Detect which cell encompasses the target text, then output its [X, Y] center coordinate. 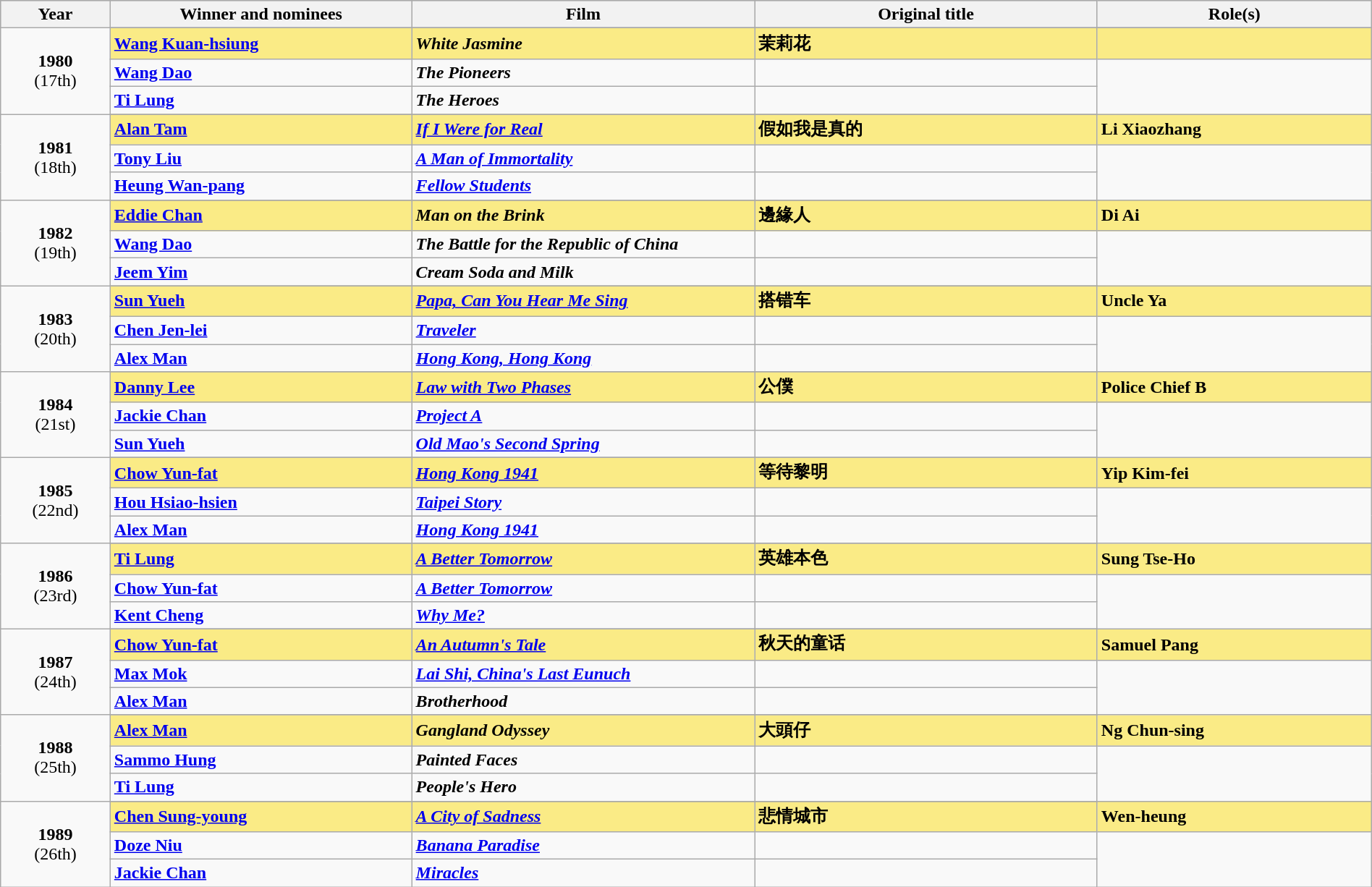
Samuel Pang [1235, 645]
Li Xiaozhang [1235, 130]
Miracles [583, 873]
茉莉花 [926, 43]
Original title [926, 14]
Heung Wan-pang [261, 186]
1989(26th) [56, 844]
Max Mok [261, 674]
公僕 [926, 388]
Police Chief B [1235, 388]
Man on the Brink [583, 216]
Old Mao's Second Spring [583, 443]
Uncle Ya [1235, 301]
People's Hero [583, 787]
搭错车 [926, 301]
Year [56, 14]
Ng Chun-sing [1235, 731]
Why Me? [583, 616]
Lai Shi, China's Last Eunuch [583, 674]
Doze Niu [261, 846]
1982(19th) [56, 243]
1988(25th) [56, 758]
Taipei Story [583, 502]
假如我是真的 [926, 130]
1986(23rd) [56, 586]
Banana Paradise [583, 846]
Sammo Hung [261, 760]
Brotherhood [583, 701]
1981(18th) [56, 158]
Danny Lee [261, 388]
秋天的童话 [926, 645]
Hong Kong, Hong Kong [583, 358]
Eddie Chan [261, 216]
悲情城市 [926, 816]
1984(21st) [56, 415]
英雄本色 [926, 559]
A City of Sadness [583, 816]
Wang Kuan-hsiung [261, 43]
Traveler [583, 330]
等待黎明 [926, 473]
Cream Soda and Milk [583, 272]
Yip Kim-fei [1235, 473]
Jeem Yim [261, 272]
Role(s) [1235, 14]
1985(22nd) [56, 501]
The Battle for the Republic of China [583, 245]
Chen Sung-young [261, 816]
If I Were for Real [583, 130]
Painted Faces [583, 760]
Project A [583, 416]
Chen Jen-lei [261, 330]
Alan Tam [261, 130]
Winner and nominees [261, 14]
White Jasmine [583, 43]
Hou Hsiao-hsien [261, 502]
The Pioneers [583, 72]
A Man of Immortality [583, 158]
1987(24th) [56, 673]
Law with Two Phases [583, 388]
Papa, Can You Hear Me Sing [583, 301]
Kent Cheng [261, 616]
1980(17th) [56, 71]
Fellow Students [583, 186]
1983(20th) [56, 328]
Tony Liu [261, 158]
Di Ai [1235, 216]
An Autumn's Tale [583, 645]
Wen-heung [1235, 816]
The Heroes [583, 100]
邊緣人 [926, 216]
大頭仔 [926, 731]
Gangland Odyssey [583, 731]
Sung Tse-Ho [1235, 559]
Film [583, 14]
